Search for the cell housing the specified text and yield its (x, y) center coordinate. 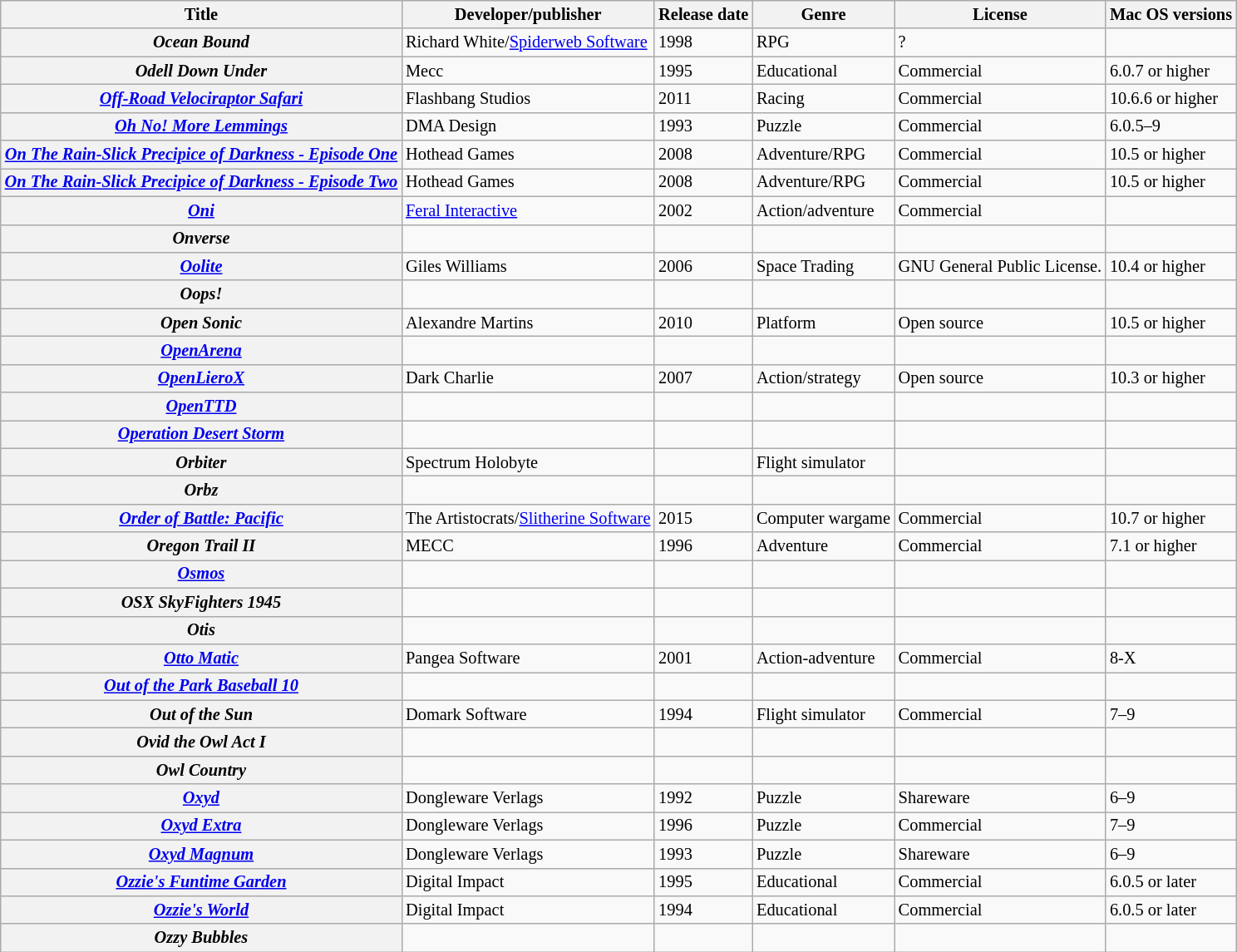
Computer wargame (823, 518)
Giles Williams (528, 266)
Oxyd (201, 798)
OpenLieroX (201, 378)
? (1000, 42)
2001 (703, 658)
Dark Charlie (528, 378)
Flashbang Studios (528, 98)
Oni (201, 210)
Operation Desert Storm (201, 434)
10.6.6 or higher (1170, 98)
Ocean Bound (201, 42)
2006 (703, 266)
1998 (703, 42)
Feral Interactive (528, 210)
Action/adventure (823, 210)
Mac OS versions (1170, 14)
6.0.5–9 (1170, 126)
6.0.7 or higher (1170, 71)
Osmos (201, 574)
7.1 or higher (1170, 546)
Onverse (201, 239)
Action/strategy (823, 378)
Adventure (823, 546)
DMA Design (528, 126)
On The Rain-Slick Precipice of Darkness - Episode One (201, 155)
2010 (703, 323)
Oxyd Magnum (201, 854)
Open Sonic (201, 323)
Otto Matic (201, 658)
10.4 or higher (1170, 266)
On The Rain-Slick Precipice of Darkness - Episode Two (201, 182)
Release date (703, 14)
2007 (703, 378)
Owl Country (201, 770)
Ozzy Bubbles (201, 938)
MECC (528, 546)
OSX SkyFighters 1945 (201, 602)
RPG (823, 42)
License (1000, 14)
Oops! (201, 294)
Mecc (528, 71)
Orbz (201, 490)
2011 (703, 98)
Pangea Software (528, 658)
Title (201, 14)
2002 (703, 210)
2015 (703, 518)
Off-Road Velociraptor Safari (201, 98)
The Artistocrats/Slitherine Software (528, 518)
Domark Software (528, 714)
8-X (1170, 658)
Oh No! More Lemmings (201, 126)
OpenTTD (201, 407)
Alexandre Martins (528, 323)
Platform (823, 323)
1992 (703, 798)
Ovid the Owl Act I (201, 742)
Orbiter (201, 462)
Action-adventure (823, 658)
Ozzie's World (201, 910)
Ozzie's Funtime Garden (201, 882)
Spectrum Holobyte (528, 462)
10.3 or higher (1170, 378)
Space Trading (823, 266)
Richard White/Spiderweb Software (528, 42)
Out of the Sun (201, 714)
Genre (823, 14)
Order of Battle: Pacific (201, 518)
Oolite (201, 266)
Odell Down Under (201, 71)
Oregon Trail II (201, 546)
GNU General Public License. (1000, 266)
Out of the Park Baseball 10 (201, 686)
OpenArena (201, 350)
10.7 or higher (1170, 518)
Racing (823, 98)
Developer/publisher (528, 14)
Oxyd Extra (201, 826)
Otis (201, 630)
